Find where the given text appears and provide that cell's center as [X, Y] coordinate. 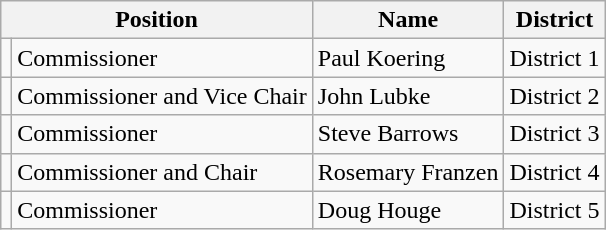
Name [408, 20]
Paul Koering [408, 58]
Doug Houge [408, 210]
Commissioner and Chair [162, 172]
District [554, 20]
District 4 [554, 172]
District 1 [554, 58]
Commissioner and Vice Chair [162, 96]
District 5 [554, 210]
John Lubke [408, 96]
District 3 [554, 134]
Steve Barrows [408, 134]
Rosemary Franzen [408, 172]
Position [157, 20]
District 2 [554, 96]
